Provide the (X, Y) coordinate of the cell's center where the given text is located.  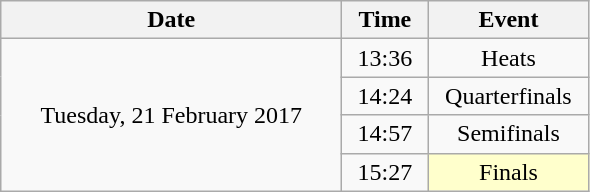
Heats (508, 58)
Semifinals (508, 134)
15:27 (385, 172)
Time (385, 20)
Tuesday, 21 February 2017 (172, 115)
Event (508, 20)
14:24 (385, 96)
Date (172, 20)
Finals (508, 172)
14:57 (385, 134)
Quarterfinals (508, 96)
13:36 (385, 58)
